Provide the (x, y) coordinate of the cell's center where the given text is located.  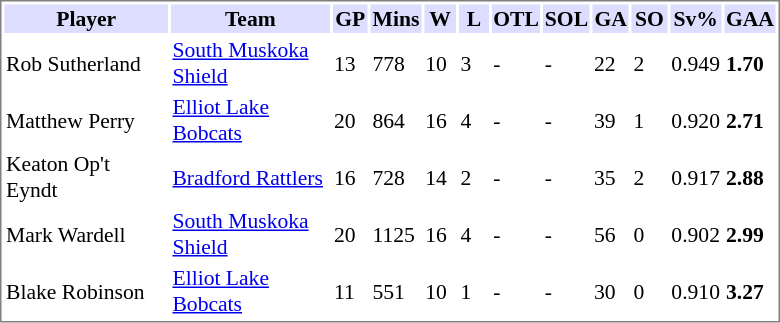
22 (611, 63)
Player (86, 18)
0.920 (696, 120)
Bradford Rattlers (250, 177)
1.70 (750, 63)
L (474, 18)
Mark Wardell (86, 234)
Rob Sutherland (86, 63)
2.99 (750, 234)
39 (611, 120)
11 (350, 291)
3 (474, 63)
30 (611, 291)
2.71 (750, 120)
Sv% (696, 18)
OTL (516, 18)
3.27 (750, 291)
13 (350, 63)
864 (396, 120)
W (440, 18)
551 (396, 291)
0.910 (696, 291)
778 (396, 63)
Mins (396, 18)
Team (250, 18)
SOL (566, 18)
14 (440, 177)
728 (396, 177)
Matthew Perry (86, 120)
Keaton Op't Eyndt (86, 177)
2.88 (750, 177)
GA (611, 18)
GAA (750, 18)
0.902 (696, 234)
1125 (396, 234)
0.917 (696, 177)
Blake Robinson (86, 291)
GP (350, 18)
35 (611, 177)
SO (650, 18)
56 (611, 234)
0.949 (696, 63)
